Identify which cell holds the provided text, then report its (x, y) central coordinate. 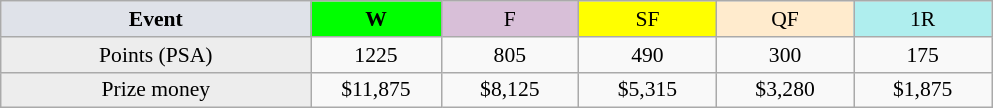
1225 (376, 55)
175 (923, 55)
1R (923, 19)
Prize money (156, 90)
300 (785, 55)
QF (785, 19)
$3,280 (785, 90)
$5,315 (648, 90)
Event (156, 19)
$8,125 (510, 90)
$11,875 (376, 90)
W (376, 19)
Points (PSA) (156, 55)
805 (510, 55)
SF (648, 19)
F (510, 19)
490 (648, 55)
$1,875 (923, 90)
